Find where the given text appears and provide that cell's center as (x, y) coordinate. 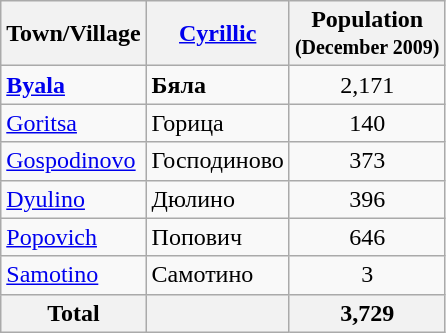
2,171 (367, 85)
Popovich (74, 237)
Бяла (218, 85)
396 (367, 199)
Samotino (74, 275)
Господиново (218, 161)
Town/Village (74, 34)
Попович (218, 237)
373 (367, 161)
Goritsa (74, 123)
Byala (74, 85)
646 (367, 237)
Total (74, 313)
Дюлино (218, 199)
140 (367, 123)
Gospodinovo (74, 161)
3,729 (367, 313)
Горица (218, 123)
3 (367, 275)
Population(December 2009) (367, 34)
Dyulino (74, 199)
Cyrillic (218, 34)
Самотино (218, 275)
